Pinpoint the cell where the given text exists, returning its [x, y] midpoint coordinate. 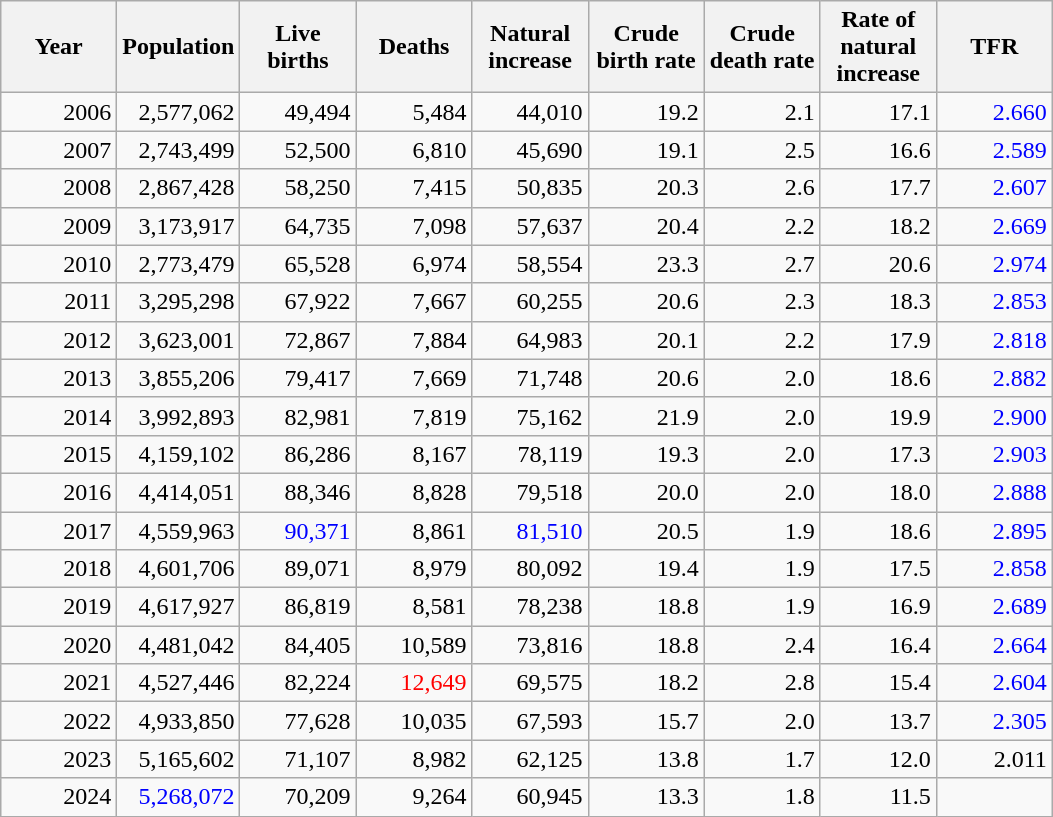
2,867,428 [178, 188]
Deaths [414, 47]
2.974 [994, 264]
4,159,102 [178, 454]
2018 [59, 569]
69,575 [530, 683]
4,481,042 [178, 645]
2020 [59, 645]
20.0 [646, 492]
Live births [298, 47]
81,510 [530, 531]
77,628 [298, 721]
88,346 [298, 492]
5,268,072 [178, 797]
17.3 [878, 454]
67,593 [530, 721]
2016 [59, 492]
2014 [59, 416]
13.3 [646, 797]
2.853 [994, 302]
2024 [59, 797]
2.011 [994, 759]
4,617,927 [178, 607]
3,295,298 [178, 302]
2017 [59, 531]
89,071 [298, 569]
9,264 [414, 797]
2008 [59, 188]
2.689 [994, 607]
84,405 [298, 645]
80,092 [530, 569]
8,982 [414, 759]
2022 [59, 721]
52,500 [298, 150]
Year [59, 47]
2006 [59, 112]
2.858 [994, 569]
44,010 [530, 112]
4,559,963 [178, 531]
2.669 [994, 226]
16.9 [878, 607]
2007 [59, 150]
8,167 [414, 454]
2.607 [994, 188]
2.1 [762, 112]
3,173,917 [178, 226]
2013 [59, 378]
57,637 [530, 226]
Natural increase [530, 47]
2009 [59, 226]
17.9 [878, 340]
2010 [59, 264]
86,286 [298, 454]
2.5 [762, 150]
71,107 [298, 759]
75,162 [530, 416]
5,484 [414, 112]
20.5 [646, 531]
2015 [59, 454]
20.4 [646, 226]
8,828 [414, 492]
12,649 [414, 683]
45,690 [530, 150]
2.664 [994, 645]
60,945 [530, 797]
64,735 [298, 226]
3,855,206 [178, 378]
8,861 [414, 531]
15.7 [646, 721]
71,748 [530, 378]
19.9 [878, 416]
70,209 [298, 797]
4,527,446 [178, 683]
2019 [59, 607]
62,125 [530, 759]
21.9 [646, 416]
2.604 [994, 683]
Crude birth rate [646, 47]
2.895 [994, 531]
2.900 [994, 416]
2.305 [994, 721]
82,981 [298, 416]
16.6 [878, 150]
86,819 [298, 607]
60,255 [530, 302]
4,933,850 [178, 721]
16.4 [878, 645]
17.5 [878, 569]
5,165,602 [178, 759]
2,773,479 [178, 264]
2.882 [994, 378]
7,415 [414, 188]
10,035 [414, 721]
12.0 [878, 759]
2.4 [762, 645]
73,816 [530, 645]
Population [178, 47]
TFR [994, 47]
19.4 [646, 569]
17.7 [878, 188]
6,974 [414, 264]
2.589 [994, 150]
2.660 [994, 112]
18.3 [878, 302]
2021 [59, 683]
2.818 [994, 340]
19.1 [646, 150]
72,867 [298, 340]
20.3 [646, 188]
79,417 [298, 378]
2.7 [762, 264]
58,554 [530, 264]
2011 [59, 302]
2.888 [994, 492]
78,119 [530, 454]
Rate of natural increase [878, 47]
7,669 [414, 378]
17.1 [878, 112]
82,224 [298, 683]
10,589 [414, 645]
4,414,051 [178, 492]
2012 [59, 340]
49,494 [298, 112]
7,819 [414, 416]
2.6 [762, 188]
65,528 [298, 264]
2.3 [762, 302]
19.2 [646, 112]
1.7 [762, 759]
79,518 [530, 492]
7,667 [414, 302]
18.0 [878, 492]
50,835 [530, 188]
2.8 [762, 683]
Crude death rate [762, 47]
7,098 [414, 226]
6,810 [414, 150]
58,250 [298, 188]
3,623,001 [178, 340]
2023 [59, 759]
8,979 [414, 569]
64,983 [530, 340]
1.8 [762, 797]
8,581 [414, 607]
4,601,706 [178, 569]
2,743,499 [178, 150]
2,577,062 [178, 112]
19.3 [646, 454]
23.3 [646, 264]
20.1 [646, 340]
67,922 [298, 302]
11.5 [878, 797]
15.4 [878, 683]
2.903 [994, 454]
13.8 [646, 759]
90,371 [298, 531]
13.7 [878, 721]
7,884 [414, 340]
3,992,893 [178, 416]
78,238 [530, 607]
